Detect which cell encompasses the target text, then output its [X, Y] center coordinate. 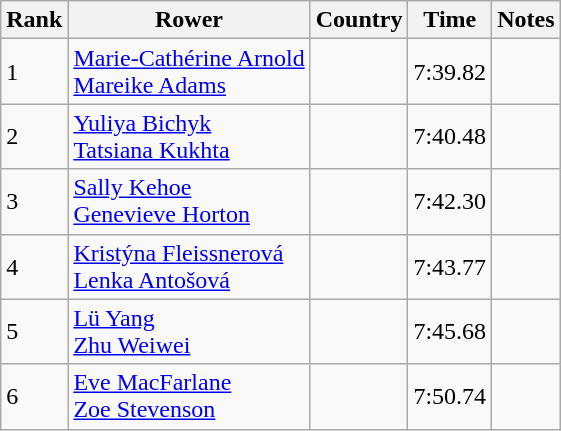
7:50.74 [450, 396]
4 [34, 266]
Rower [189, 20]
Country [359, 20]
Marie-Cathérine ArnoldMareike Adams [189, 72]
Eve MacFarlaneZoe Stevenson [189, 396]
2 [34, 136]
1 [34, 72]
Yuliya BichykTatsiana Kukhta [189, 136]
Kristýna FleissnerováLenka Antošová [189, 266]
7:39.82 [450, 72]
Notes [526, 20]
Time [450, 20]
6 [34, 396]
3 [34, 202]
7:43.77 [450, 266]
Rank [34, 20]
7:42.30 [450, 202]
7:45.68 [450, 332]
5 [34, 332]
Lü YangZhu Weiwei [189, 332]
Sally KehoeGenevieve Horton [189, 202]
7:40.48 [450, 136]
